Return (x, y) of the center of cell containing provided text 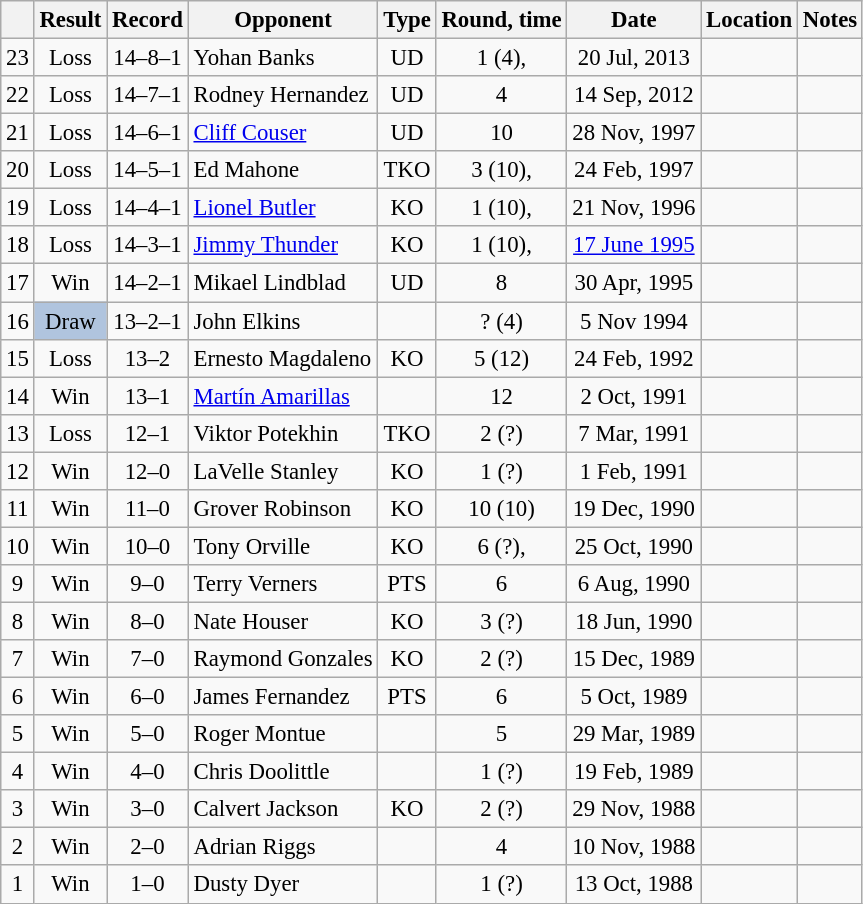
12–0 (148, 471)
6 Aug, 1990 (634, 584)
Record (148, 20)
Roger Montue (283, 734)
16 (18, 321)
6–0 (148, 697)
Adrian Riggs (283, 847)
12–1 (148, 433)
20 (18, 170)
7 (18, 659)
Yohan Banks (283, 58)
Nate Houser (283, 621)
Round, time (502, 20)
5 Nov 1994 (634, 321)
11 (18, 509)
Lionel Butler (283, 208)
Mikael Lindblad (283, 283)
13–2–1 (148, 321)
2 (18, 847)
13 Oct, 1988 (634, 885)
28 Nov, 1997 (634, 133)
6 (?), (502, 546)
3 (18, 809)
10 (10) (502, 509)
14 (18, 396)
Date (634, 20)
11–0 (148, 509)
13–1 (148, 396)
Raymond Gonzales (283, 659)
Cliff Couser (283, 133)
15 Dec, 1989 (634, 659)
3–0 (148, 809)
13–2 (148, 358)
21 (18, 133)
Ed Mahone (283, 170)
29 Nov, 1988 (634, 809)
3 (10), (502, 170)
Type (407, 20)
4–0 (148, 772)
5 Oct, 1989 (634, 697)
2–0 (148, 847)
17 (18, 283)
14 Sep, 2012 (634, 95)
Calvert Jackson (283, 809)
Jimmy Thunder (283, 245)
17 June 1995 (634, 245)
14–3–1 (148, 245)
19 Feb, 1989 (634, 772)
29 Mar, 1989 (634, 734)
Martín Amarillas (283, 396)
24 Feb, 1992 (634, 358)
Tony Orville (283, 546)
Ernesto Magdaleno (283, 358)
18 (18, 245)
9 (18, 584)
7 Mar, 1991 (634, 433)
3 (?) (502, 621)
18 Jun, 1990 (634, 621)
14–4–1 (148, 208)
Grover Robinson (283, 509)
Opponent (283, 20)
5 (12) (502, 358)
? (4) (502, 321)
8–0 (148, 621)
Rodney Hernandez (283, 95)
1 Feb, 1991 (634, 471)
Notes (830, 20)
LaVelle Stanley (283, 471)
19 Dec, 1990 (634, 509)
19 (18, 208)
John Elkins (283, 321)
14–6–1 (148, 133)
20 Jul, 2013 (634, 58)
1 (4), (502, 58)
24 Feb, 1997 (634, 170)
10–0 (148, 546)
14–5–1 (148, 170)
James Fernandez (283, 697)
21 Nov, 1996 (634, 208)
7–0 (148, 659)
10 Nov, 1988 (634, 847)
1–0 (148, 885)
Location (750, 20)
Draw (70, 321)
23 (18, 58)
Chris Doolittle (283, 772)
22 (18, 95)
9–0 (148, 584)
1 (18, 885)
Result (70, 20)
25 Oct, 1990 (634, 546)
14–7–1 (148, 95)
15 (18, 358)
14–8–1 (148, 58)
Dusty Dyer (283, 885)
Terry Verners (283, 584)
Viktor Potekhin (283, 433)
5–0 (148, 734)
14–2–1 (148, 283)
13 (18, 433)
30 Apr, 1995 (634, 283)
2 Oct, 1991 (634, 396)
